Locate the cell with the specified text and output its (x, y) center coordinate. 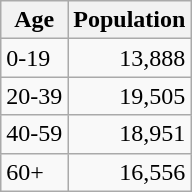
40-59 (34, 134)
18,951 (130, 134)
Age (34, 20)
60+ (34, 172)
20-39 (34, 96)
Population (130, 20)
0-19 (34, 58)
19,505 (130, 96)
13,888 (130, 58)
16,556 (130, 172)
